Output the [x, y] coordinate of the center of the cell containing the given text.  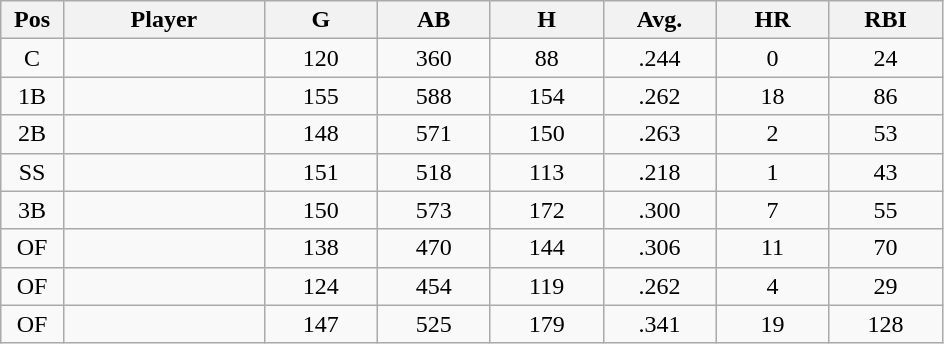
AB [434, 20]
C [32, 58]
H [546, 20]
11 [772, 248]
1B [32, 96]
518 [434, 172]
124 [320, 286]
454 [434, 286]
360 [434, 58]
55 [886, 210]
7 [772, 210]
138 [320, 248]
154 [546, 96]
53 [886, 134]
2B [32, 134]
0 [772, 58]
88 [546, 58]
525 [434, 324]
470 [434, 248]
1 [772, 172]
43 [886, 172]
.300 [660, 210]
19 [772, 324]
Player [164, 20]
Pos [32, 20]
2 [772, 134]
128 [886, 324]
G [320, 20]
4 [772, 286]
120 [320, 58]
151 [320, 172]
588 [434, 96]
SS [32, 172]
.306 [660, 248]
24 [886, 58]
HR [772, 20]
144 [546, 248]
571 [434, 134]
86 [886, 96]
18 [772, 96]
.341 [660, 324]
113 [546, 172]
Avg. [660, 20]
3B [32, 210]
172 [546, 210]
.263 [660, 134]
.218 [660, 172]
29 [886, 286]
573 [434, 210]
155 [320, 96]
RBI [886, 20]
119 [546, 286]
147 [320, 324]
70 [886, 248]
148 [320, 134]
179 [546, 324]
.244 [660, 58]
